From the cell containing the given text, extract its center point as (X, Y) coordinate. 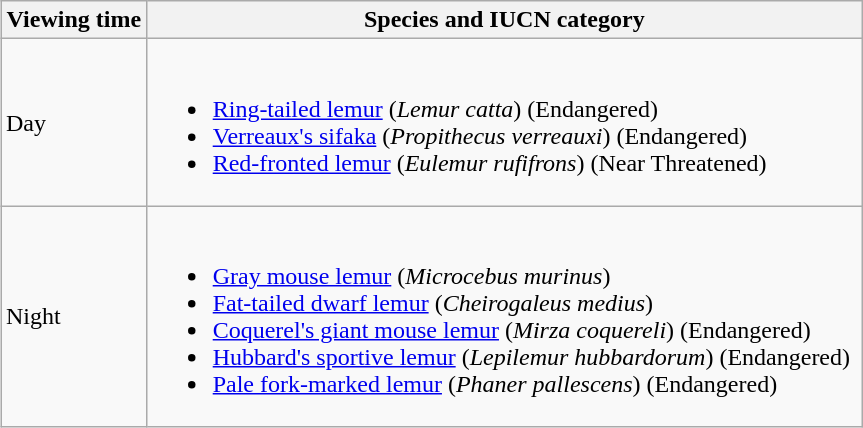
Day (74, 122)
Night (74, 316)
Viewing time (74, 20)
Species and IUCN category (504, 20)
